Detect which cell encompasses the target text, then output its [X, Y] center coordinate. 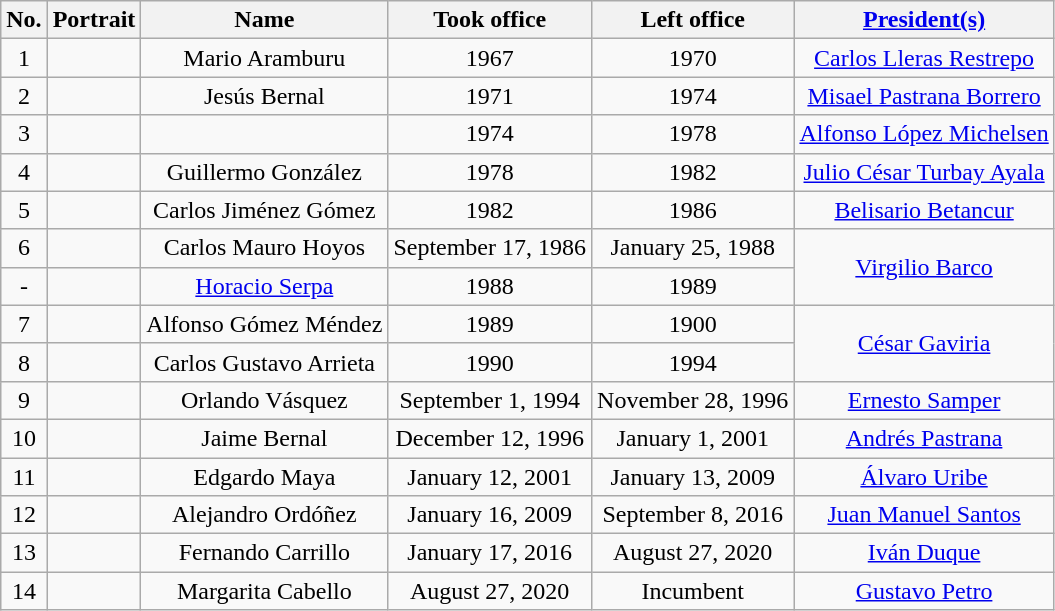
9 [24, 400]
January 12, 2001 [490, 477]
Edgardo Maya [264, 477]
Orlando Vásquez [264, 400]
5 [24, 210]
1 [24, 58]
Belisario Betancur [924, 210]
Guillermo González [264, 172]
Iván Duque [924, 553]
11 [24, 477]
Fernando Carrillo [264, 553]
Virgilio Barco [924, 267]
December 12, 1996 [490, 438]
Juan Manuel Santos [924, 515]
Gustavo Petro [924, 591]
Julio César Turbay Ayala [924, 172]
January 13, 2009 [693, 477]
8 [24, 362]
Name [264, 20]
January 17, 2016 [490, 553]
January 1, 2001 [693, 438]
January 16, 2009 [490, 515]
Margarita Cabello [264, 591]
6 [24, 248]
1994 [693, 362]
Incumbent [693, 591]
Jesús Bernal [264, 96]
Jaime Bernal [264, 438]
1990 [490, 362]
1900 [693, 324]
September 17, 1986 [490, 248]
Portrait [94, 20]
1988 [490, 286]
Andrés Pastrana [924, 438]
1967 [490, 58]
4 [24, 172]
Took office [490, 20]
Carlos Jiménez Gómez [264, 210]
13 [24, 553]
- [24, 286]
12 [24, 515]
2 [24, 96]
10 [24, 438]
January 25, 1988 [693, 248]
Alejandro Ordóñez [264, 515]
1970 [693, 58]
President(s) [924, 20]
Carlos Lleras Restrepo [924, 58]
1986 [693, 210]
Misael Pastrana Borrero [924, 96]
3 [24, 134]
September 8, 2016 [693, 515]
Ernesto Samper [924, 400]
César Gaviria [924, 343]
1971 [490, 96]
Horacio Serpa [264, 286]
14 [24, 591]
7 [24, 324]
Alfonso López Michelsen [924, 134]
Carlos Mauro Hoyos [264, 248]
September 1, 1994 [490, 400]
Carlos Gustavo Arrieta [264, 362]
Álvaro Uribe [924, 477]
No. [24, 20]
November 28, 1996 [693, 400]
Left office [693, 20]
Alfonso Gómez Méndez [264, 324]
Mario Aramburu [264, 58]
